Find where the given text appears and provide that cell's center as (x, y) coordinate. 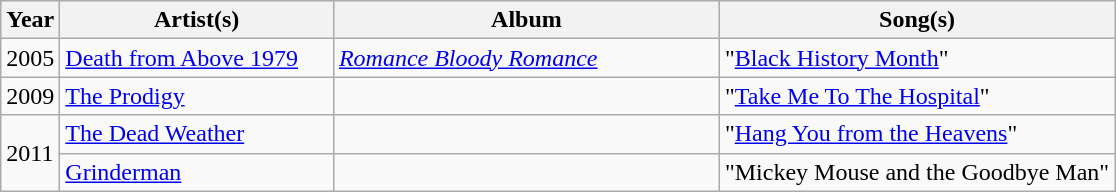
The Dead Weather (197, 134)
2011 (30, 153)
Year (30, 20)
"Black History Month" (916, 58)
Death from Above 1979 (197, 58)
Song(s) (916, 20)
"Mickey Mouse and the Goodbye Man" (916, 172)
"Hang You from the Heavens" (916, 134)
Artist(s) (197, 20)
Romance Bloody Romance (526, 58)
2005 (30, 58)
The Prodigy (197, 96)
"Take Me To The Hospital" (916, 96)
Grinderman (197, 172)
2009 (30, 96)
Album (526, 20)
